Output the [x, y] coordinate of the center of the cell containing the given text.  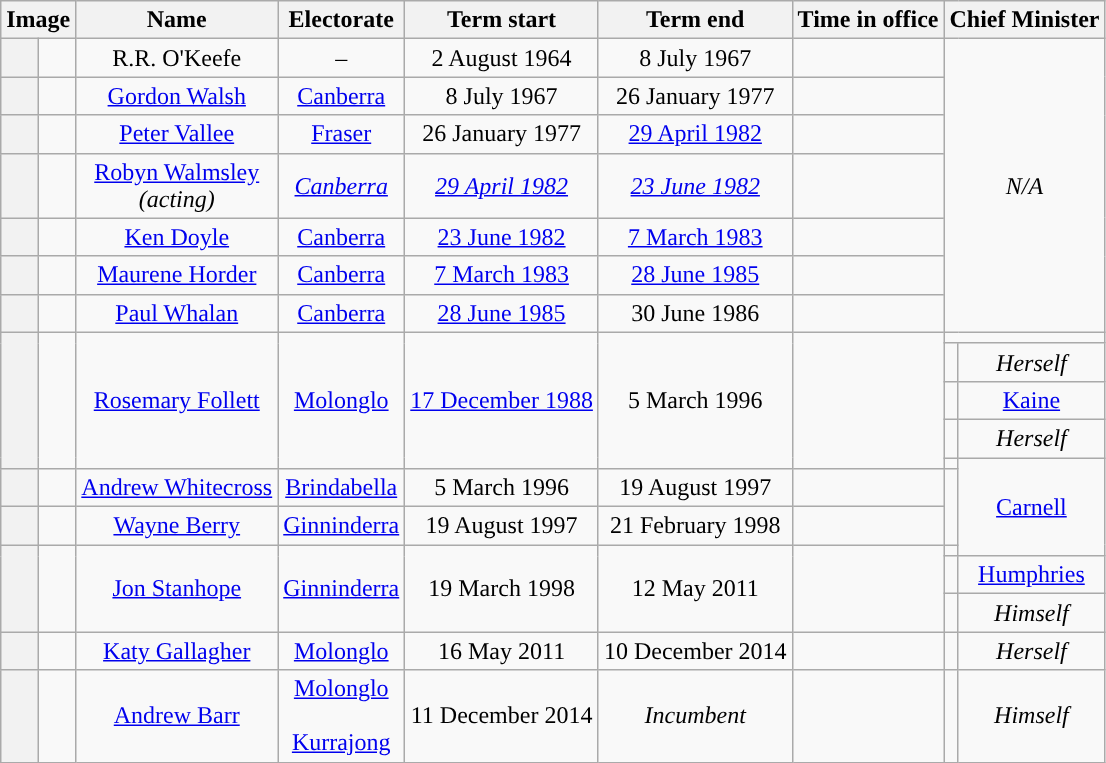
2 August 1964 [502, 58]
R.R. O'Keefe [177, 58]
10 December 2014 [695, 651]
Gordon Walsh [177, 96]
Image [38, 20]
Incumbent [695, 716]
Andrew Barr [177, 716]
21 February 1998 [695, 526]
Andrew Whitecross [177, 488]
17 December 1988 [502, 400]
Carnell [1032, 507]
Wayne Berry [177, 526]
12 May 2011 [695, 588]
Brindabella [342, 488]
MolongloKurrajong [342, 716]
Chief Minister [1024, 20]
Robyn Walmsley(acting) [177, 186]
N/A [1024, 186]
Maurene Horder [177, 275]
Peter Vallee [177, 134]
30 June 1986 [695, 313]
Electorate [342, 20]
19 March 1998 [502, 588]
Ken Doyle [177, 237]
Fraser [342, 134]
Term start [502, 20]
Term end [695, 20]
Rosemary Follett [177, 400]
Kaine [1032, 400]
16 May 2011 [502, 651]
Katy Gallagher [177, 651]
Name [177, 20]
Humphries [1032, 575]
– [342, 58]
Paul Whalan [177, 313]
Jon Stanhope [177, 588]
11 December 2014 [502, 716]
Time in office [868, 20]
